Scan for the cell matching the given text and deliver its [X, Y] coordinate at center. 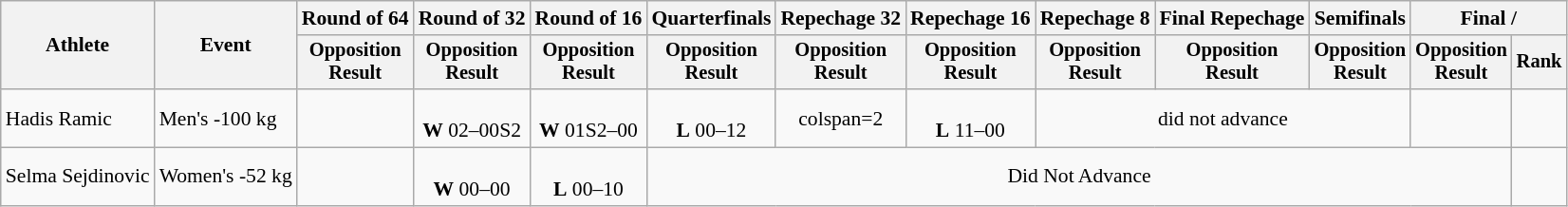
Round of 16 [588, 18]
Men's -100 kg [226, 118]
Hadis Ramic [78, 118]
Final Repechage [1232, 18]
W 02–00S2 [473, 118]
Semifinals [1361, 18]
Final / [1488, 18]
Round of 64 [355, 18]
Athlete [78, 46]
Repechage 32 [841, 18]
Round of 32 [473, 18]
L 00–12 [711, 118]
did not advance [1223, 118]
Rank [1540, 63]
Selma Sejdinovic [78, 177]
Did Not Advance [1078, 177]
Repechage 8 [1095, 18]
W 00–00 [473, 177]
Quarterfinals [711, 18]
W 01S2–00 [588, 118]
Event [226, 46]
L 00–10 [588, 177]
colspan=2 [841, 118]
Women's -52 kg [226, 177]
L 11–00 [970, 118]
Repechage 16 [970, 18]
